From the cell containing the given text, extract its center point as [x, y] coordinate. 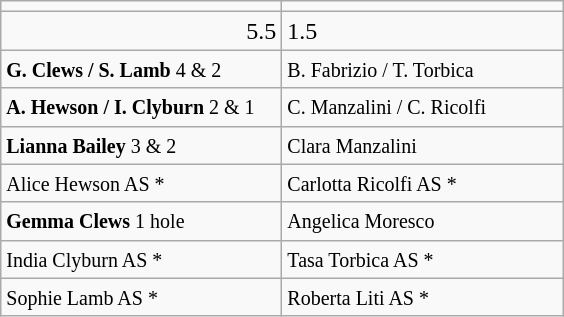
Sophie Lamb AS * [142, 297]
Gemma Clews 1 hole [142, 221]
Angelica Moresco [422, 221]
Alice Hewson AS * [142, 183]
1.5 [422, 31]
India Clyburn AS * [142, 259]
5.5 [142, 31]
Tasa Torbica AS * [422, 259]
Carlotta Ricolfi AS * [422, 183]
C. Manzalini / C. Ricolfi [422, 107]
B. Fabrizio / T. Torbica [422, 69]
G. Clews / S. Lamb 4 & 2 [142, 69]
Roberta Liti AS * [422, 297]
A. Hewson / I. Clyburn 2 & 1 [142, 107]
Clara Manzalini [422, 145]
Lianna Bailey 3 & 2 [142, 145]
